Detect which cell encompasses the target text, then output its (X, Y) center coordinate. 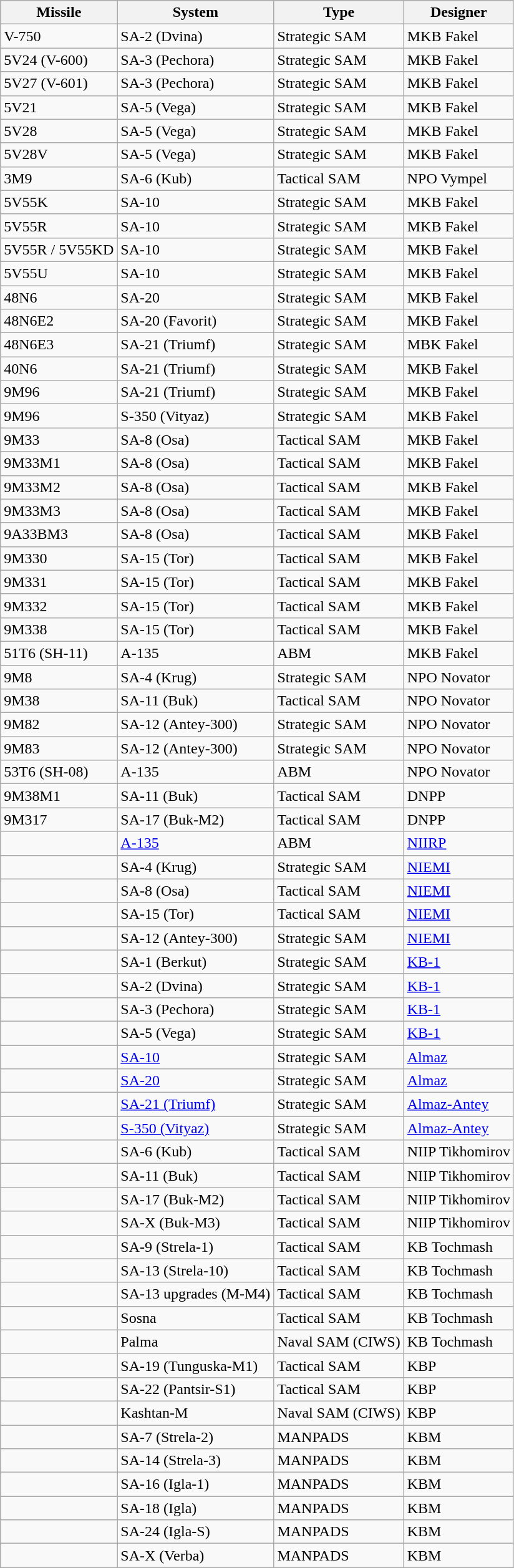
SA-9 (Strela-1) (196, 1247)
40N6 (59, 369)
9M33M3 (59, 511)
3M9 (59, 178)
SA-19 (Tunguska-M1) (196, 1365)
9M330 (59, 558)
5V28 (59, 131)
SA-13 upgrades (M-M4) (196, 1294)
5V21 (59, 107)
Missile (59, 12)
53T6 (SH-08) (59, 772)
SA-X (Buk-M3) (196, 1223)
9M38 (59, 701)
48N6E3 (59, 345)
SA-16 (Igla-1) (196, 1484)
9A33BM3 (59, 535)
SA-22 (Pantsir-S1) (196, 1389)
SA-18 (Igla) (196, 1508)
9M38M1 (59, 796)
Kashtan-M (196, 1413)
5V55K (59, 202)
System (196, 12)
SA-24 (Igla-S) (196, 1532)
9M331 (59, 582)
9M317 (59, 820)
NIIRP (458, 843)
5V55R / 5V55KD (59, 249)
NPO Vympel (458, 178)
48N6 (59, 298)
9M338 (59, 629)
48N6E2 (59, 321)
Palma (196, 1342)
5V55U (59, 273)
9M33M1 (59, 463)
5V24 (V-600) (59, 60)
SA-1 (Berkut) (196, 962)
9M33M2 (59, 487)
9M332 (59, 606)
SA-X (Verba) (196, 1556)
MBK Fakel (458, 345)
Designer (458, 12)
5V28V (59, 155)
5V55R (59, 226)
9M83 (59, 748)
Type (339, 12)
SA-13 (Strela-10) (196, 1270)
SA-7 (Strela-2) (196, 1436)
9M33 (59, 440)
51T6 (SH-11) (59, 653)
9M8 (59, 677)
SA-14 (Strela-3) (196, 1461)
V-750 (59, 36)
Sosna (196, 1318)
SA-20 (Favorit) (196, 321)
5V27 (V-601) (59, 84)
9M82 (59, 725)
